Scan for the cell matching the given text and deliver its (X, Y) coordinate at center. 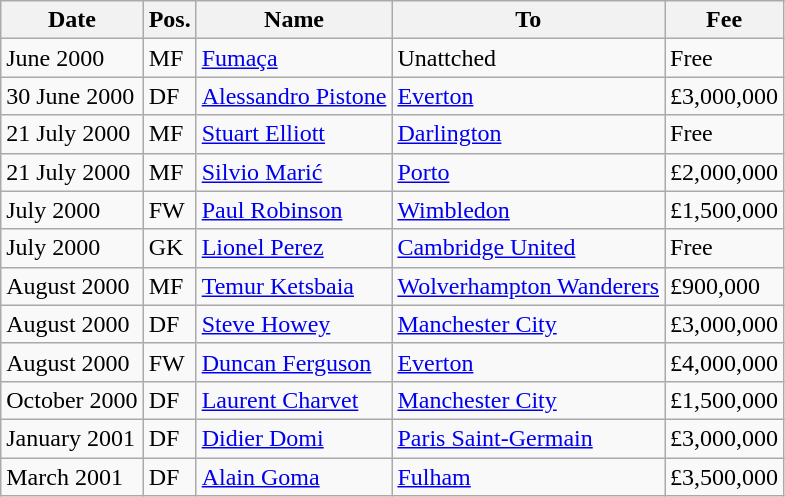
Lionel Perez (294, 248)
Wimbledon (528, 210)
Temur Ketsbaia (294, 286)
Fumaça (294, 58)
Porto (528, 172)
£4,000,000 (724, 362)
Pos. (170, 20)
30 June 2000 (72, 96)
Darlington (528, 134)
Wolverhampton Wanderers (528, 286)
GK (170, 248)
Date (72, 20)
Cambridge United (528, 248)
October 2000 (72, 400)
Paris Saint-Germain (528, 438)
£900,000 (724, 286)
Fulham (528, 477)
Steve Howey (294, 324)
June 2000 (72, 58)
Stuart Elliott (294, 134)
Alain Goma (294, 477)
March 2001 (72, 477)
£3,500,000 (724, 477)
Unattched (528, 58)
Alessandro Pistone (294, 96)
To (528, 20)
Fee (724, 20)
Silvio Marić (294, 172)
£2,000,000 (724, 172)
Name (294, 20)
Didier Domi (294, 438)
January 2001 (72, 438)
Laurent Charvet (294, 400)
Duncan Ferguson (294, 362)
Paul Robinson (294, 210)
